Scan for the cell matching the given text and deliver its [x, y] coordinate at center. 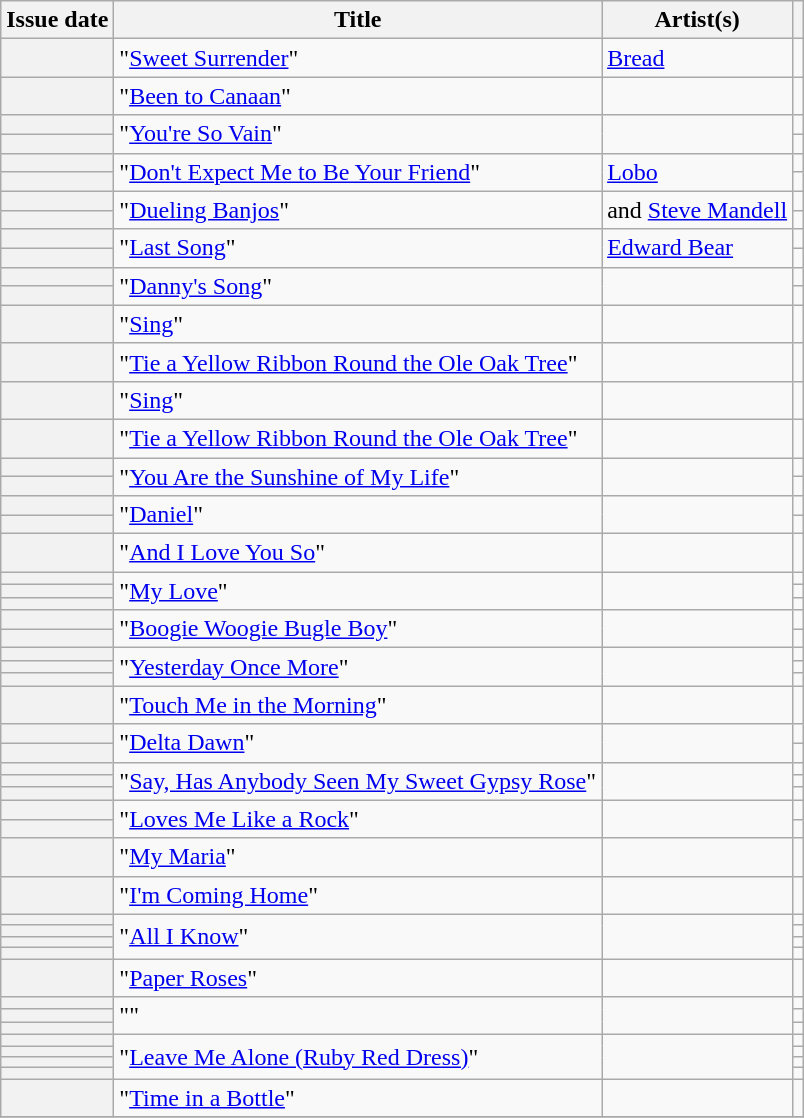
"Danny's Song" [358, 286]
"You Are the Sunshine of My Life" [358, 477]
"My Love" [358, 591]
"Daniel" [358, 515]
"Sweet Surrender" [358, 58]
"" [358, 1016]
"Leave Me Alone (Ruby Red Dress)" [358, 1057]
Issue date [58, 20]
"Delta Dawn" [358, 743]
"Been to Canaan" [358, 96]
"Boogie Woogie Bugle Boy" [358, 629]
and Steve Mandell [698, 210]
Title [358, 20]
"Paper Roses" [358, 977]
"Yesterday Once More" [358, 667]
Bread [698, 58]
"Loves Me Like a Rock" [358, 819]
"Don't Expect Me to Be Your Friend" [358, 172]
"Say, Has Anybody Seen My Sweet Gypsy Rose" [358, 781]
"Touch Me in the Morning" [358, 705]
"I'm Coming Home" [358, 895]
"You're So Vain" [358, 134]
"Dueling Banjos" [358, 210]
"Time in a Bottle" [358, 1098]
Lobo [698, 172]
"Last Song" [358, 248]
Artist(s) [698, 20]
"And I Love You So" [358, 553]
Edward Bear [698, 248]
"My Maria" [358, 857]
"All I Know" [358, 936]
